Identify which cell holds the provided text, then report its [x, y] central coordinate. 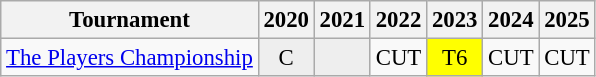
2023 [455, 20]
2024 [511, 20]
The Players Championship [130, 58]
Tournament [130, 20]
2025 [567, 20]
2021 [342, 20]
2020 [286, 20]
2022 [398, 20]
T6 [455, 58]
C [286, 58]
